Find where the given text appears and provide that cell's center as (X, Y) coordinate. 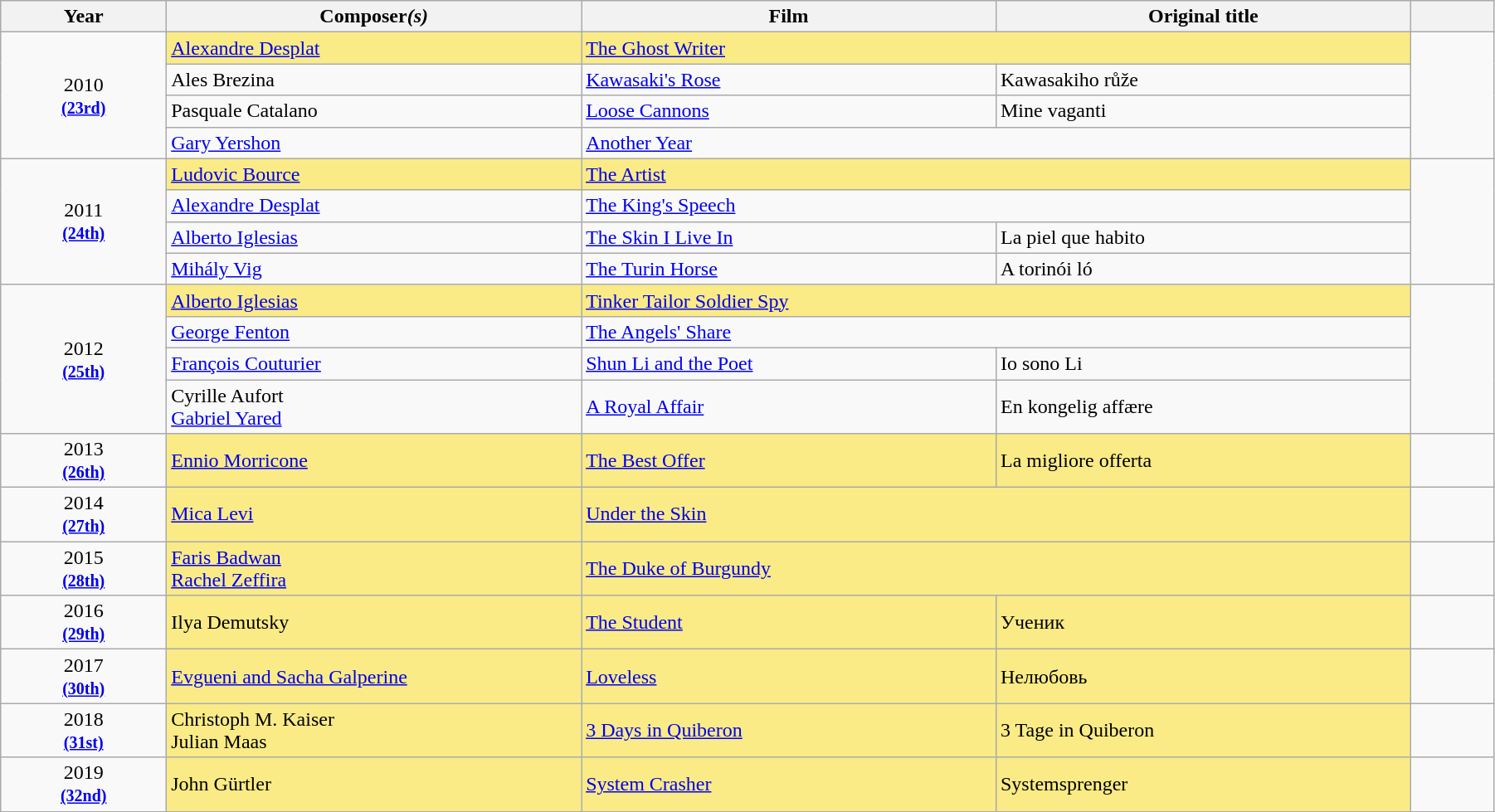
Io sono Li (1203, 363)
Shun Li and the Poet (789, 363)
Нелюбовь (1203, 677)
Original title (1203, 17)
The Student (789, 622)
A torinói ló (1203, 269)
3 Days in Quiberon (789, 730)
Loose Cannons (789, 111)
2010(23rd) (84, 95)
Gary Yershon (374, 143)
Kawasaki's Rose (789, 80)
The Ghost Writer (996, 48)
The Angels' Share (996, 332)
Ludovic Bource (374, 174)
System Crasher (789, 785)
Evgueni and Sacha Galperine (374, 677)
3 Tage in Quiberon (1203, 730)
The Artist (996, 174)
George Fenton (374, 332)
2018(31st) (84, 730)
Mica Levi (374, 514)
Mihály Vig (374, 269)
Cyrille Aufort Gabriel Yared (374, 406)
Under the Skin (996, 514)
A Royal Affair (789, 406)
Christoph M. Kaiser Julian Maas (374, 730)
La piel que habito (1203, 237)
2014(27th) (84, 514)
En kongelig affære (1203, 406)
2013(26th) (84, 461)
2016(29th) (84, 622)
La migliore offerta (1203, 461)
Tinker Tailor Soldier Spy (996, 300)
Kawasakiho růže (1203, 80)
Composer(s) (374, 17)
Loveless (789, 677)
2011(24th) (84, 221)
Year (84, 17)
John Gürtler (374, 785)
Ilya Demutsky (374, 622)
Ученик (1203, 622)
Systemsprenger (1203, 785)
2019(32nd) (84, 785)
The Duke of Burgundy (996, 569)
Ennio Morricone (374, 461)
Faris Badwan Rachel Zeffira (374, 569)
The Skin I Live In (789, 237)
Pasquale Catalano (374, 111)
Mine vaganti (1203, 111)
François Couturier (374, 363)
Film (789, 17)
The Turin Horse (789, 269)
The King's Speech (996, 206)
Ales Brezina (374, 80)
2015(28th) (84, 569)
Another Year (996, 143)
The Best Offer (789, 461)
2017(30th) (84, 677)
2012(25th) (84, 358)
